Scan for the cell matching the given text and deliver its (X, Y) coordinate at center. 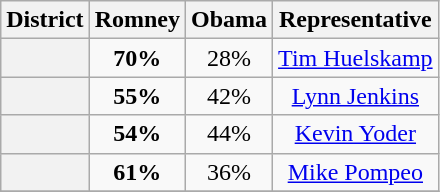
Obama (230, 20)
Tim Huelskamp (356, 58)
54% (137, 134)
44% (230, 134)
36% (230, 172)
District (45, 20)
Kevin Yoder (356, 134)
61% (137, 172)
28% (230, 58)
Mike Pompeo (356, 172)
Romney (137, 20)
42% (230, 96)
Lynn Jenkins (356, 96)
70% (137, 58)
Representative (356, 20)
55% (137, 96)
